Determine the (X, Y) coordinate at the center of the cell enclosing the given text.  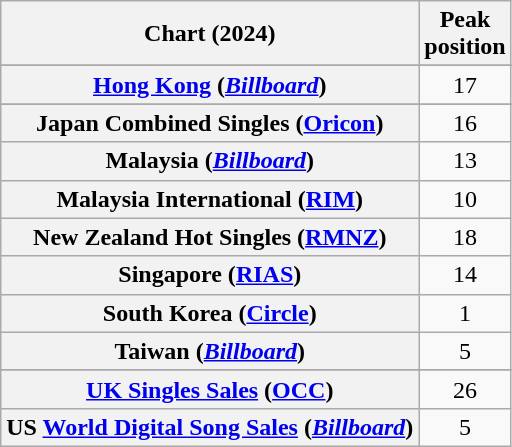
Japan Combined Singles (Oricon) (210, 123)
Singapore (RIAS) (210, 275)
UK Singles Sales (OCC) (210, 389)
New Zealand Hot Singles (RMNZ) (210, 237)
Malaysia (Billboard) (210, 161)
26 (465, 389)
US World Digital Song Sales (Billboard) (210, 427)
Hong Kong (Billboard) (210, 85)
14 (465, 275)
Peakposition (465, 34)
18 (465, 237)
Malaysia International (RIM) (210, 199)
Taiwan (Billboard) (210, 351)
17 (465, 85)
10 (465, 199)
South Korea (Circle) (210, 313)
16 (465, 123)
Chart (2024) (210, 34)
13 (465, 161)
1 (465, 313)
